Scan for the cell matching the given text and deliver its (x, y) coordinate at center. 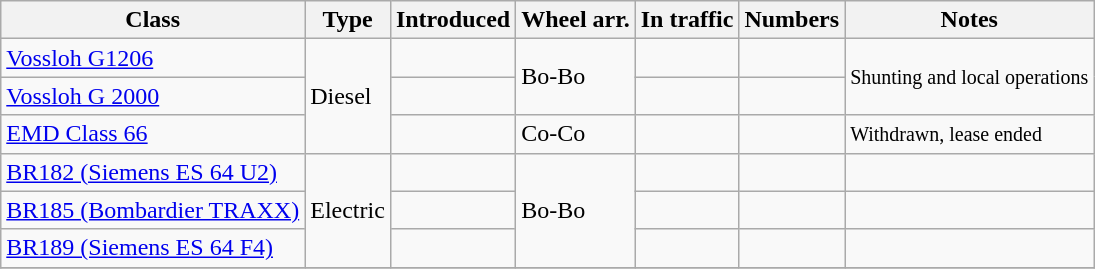
Diesel (348, 96)
Shunting and local operations (970, 77)
Type (348, 20)
Class (153, 20)
Electric (348, 210)
Numbers (792, 20)
Introduced (452, 20)
In traffic (687, 20)
BR182 (Siemens ES 64 U2) (153, 172)
BR185 (Bombardier TRAXX) (153, 210)
Co-Co (576, 134)
Wheel arr. (576, 20)
Vossloh G1206 (153, 58)
Vossloh G 2000 (153, 96)
BR189 (Siemens ES 64 F4) (153, 248)
Withdrawn, lease ended (970, 134)
EMD Class 66 (153, 134)
Notes (970, 20)
